From the cell containing the given text, extract its center point as [x, y] coordinate. 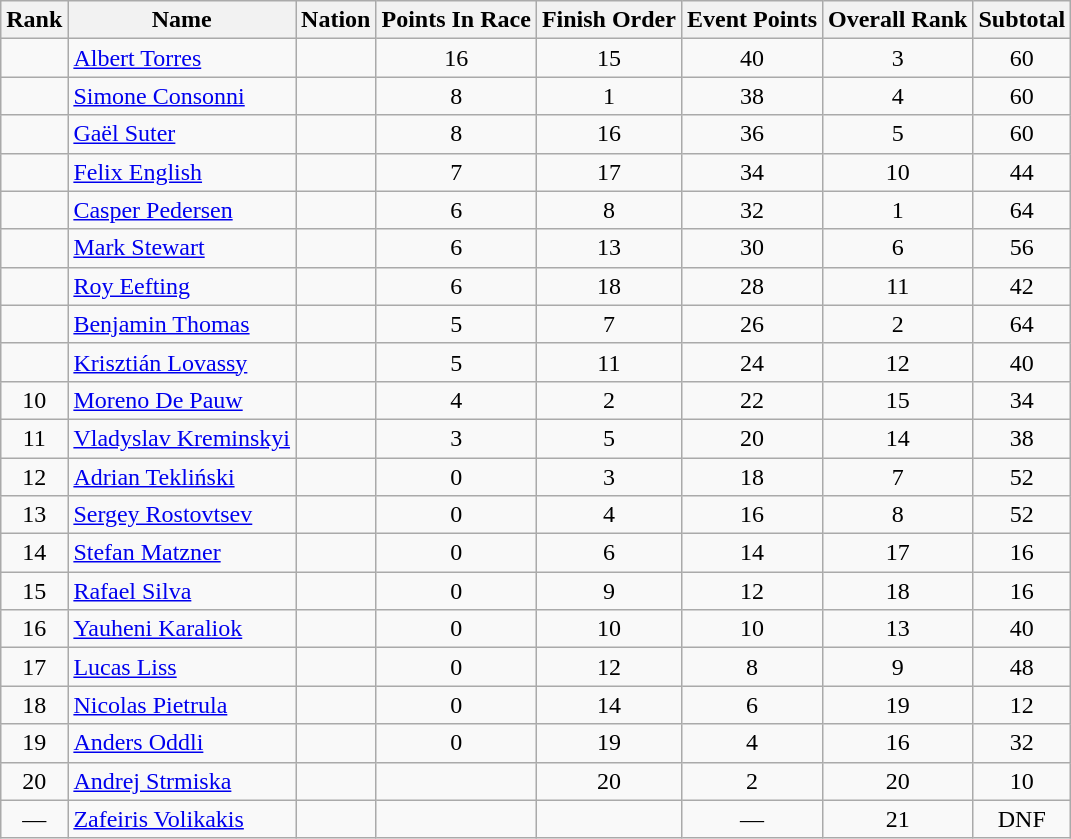
Mark Stewart [182, 248]
Andrej Strmiska [182, 781]
Zafeiris Volikakis [182, 819]
Stefan Matzner [182, 553]
24 [752, 362]
44 [1022, 172]
Casper Pedersen [182, 210]
Subtotal [1022, 20]
22 [752, 400]
Benjamin Thomas [182, 324]
Points In Race [456, 20]
Gaël Suter [182, 134]
28 [752, 286]
Krisztián Lovassy [182, 362]
21 [898, 819]
Vladyslav Kreminskyi [182, 438]
30 [752, 248]
Rafael Silva [182, 591]
Lucas Liss [182, 667]
Moreno De Pauw [182, 400]
Event Points [752, 20]
Rank [34, 20]
Name [182, 20]
Nation [336, 20]
48 [1022, 667]
Overall Rank [898, 20]
56 [1022, 248]
Roy Eefting [182, 286]
Finish Order [608, 20]
Nicolas Pietrula [182, 705]
42 [1022, 286]
Sergey Rostovtsev [182, 515]
Simone Consonni [182, 96]
Anders Oddli [182, 743]
36 [752, 134]
26 [752, 324]
Yauheni Karaliok [182, 629]
Adrian Tekliński [182, 477]
Albert Torres [182, 58]
Felix English [182, 172]
DNF [1022, 819]
